Identify which cell holds the provided text, then report its [X, Y] central coordinate. 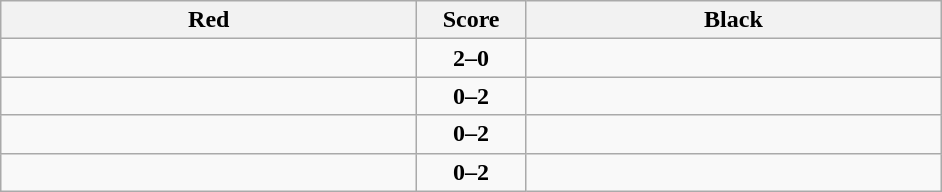
Score [472, 20]
Red [209, 20]
2–0 [472, 58]
Black [733, 20]
